Determine the (X, Y) coordinate at the center of the cell enclosing the given text.  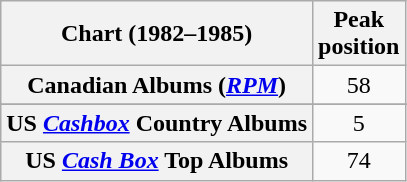
Canadian Albums (RPM) (157, 85)
US Cash Box Top Albums (157, 161)
58 (359, 85)
74 (359, 161)
5 (359, 123)
Peakposition (359, 34)
US Cashbox Country Albums (157, 123)
Chart (1982–1985) (157, 34)
